Pinpoint the cell where the given text exists, returning its [x, y] midpoint coordinate. 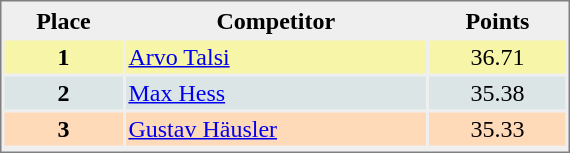
Max Hess [276, 92]
Points [497, 20]
1 [63, 56]
Competitor [276, 20]
35.38 [497, 92]
2 [63, 92]
36.71 [497, 56]
Place [63, 20]
3 [63, 128]
Arvo Talsi [276, 56]
Gustav Häusler [276, 128]
35.33 [497, 128]
